Identify which cell holds the provided text, then report its (X, Y) central coordinate. 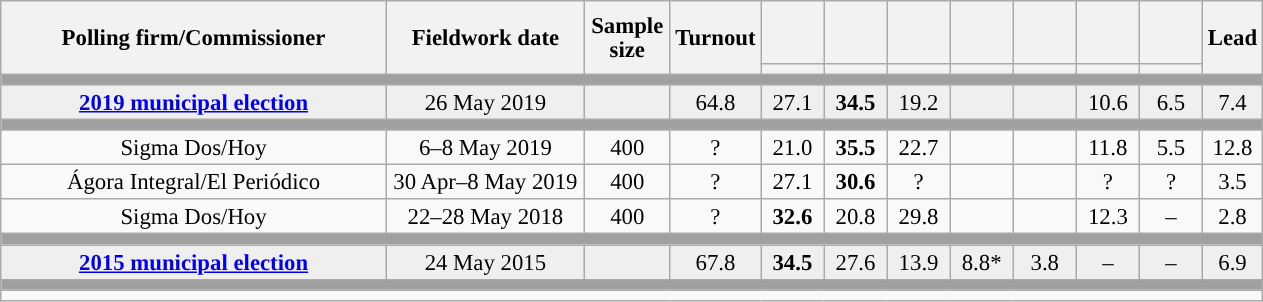
3.5 (1232, 182)
26 May 2019 (485, 102)
7.4 (1232, 102)
27.6 (856, 262)
30.6 (856, 182)
11.8 (1108, 148)
2015 municipal election (194, 262)
6–8 May 2019 (485, 148)
6.5 (1170, 102)
13.9 (918, 262)
22.7 (918, 148)
22–28 May 2018 (485, 218)
Turnout (716, 38)
35.5 (856, 148)
6.9 (1232, 262)
8.8* (982, 262)
12.8 (1232, 148)
24 May 2015 (485, 262)
10.6 (1108, 102)
Sample size (627, 38)
Polling firm/Commissioner (194, 38)
30 Apr–8 May 2019 (485, 182)
Ágora Integral/El Periódico (194, 182)
3.8 (1044, 262)
21.0 (792, 148)
64.8 (716, 102)
32.6 (792, 218)
5.5 (1170, 148)
2.8 (1232, 218)
19.2 (918, 102)
67.8 (716, 262)
20.8 (856, 218)
2019 municipal election (194, 102)
Lead (1232, 38)
Fieldwork date (485, 38)
29.8 (918, 218)
12.3 (1108, 218)
